Return [x, y] of the center of cell containing provided text 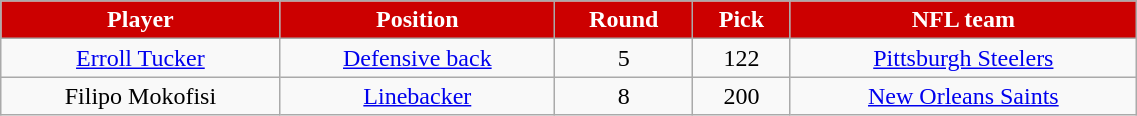
5 [624, 58]
Player [140, 20]
Filipo Mokofisi [140, 96]
200 [742, 96]
Erroll Tucker [140, 58]
Linebacker [418, 96]
122 [742, 58]
NFL team [964, 20]
Position [418, 20]
Round [624, 20]
Pick [742, 20]
8 [624, 96]
Defensive back [418, 58]
New Orleans Saints [964, 96]
Pittsburgh Steelers [964, 58]
